Return (x, y) of the center of cell containing provided text 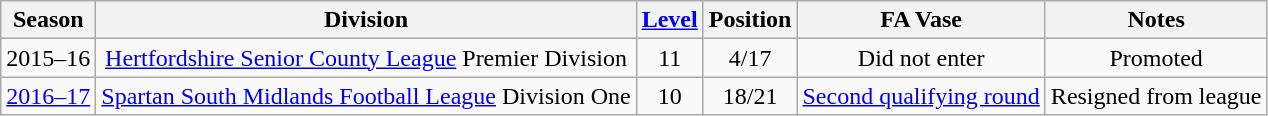
4/17 (750, 58)
2016–17 (48, 96)
Season (48, 20)
2015–16 (48, 58)
11 (670, 58)
Notes (1156, 20)
18/21 (750, 96)
FA Vase (921, 20)
Resigned from league (1156, 96)
Spartan South Midlands Football League Division One (366, 96)
Did not enter (921, 58)
Position (750, 20)
Second qualifying round (921, 96)
Hertfordshire Senior County League Premier Division (366, 58)
Level (670, 20)
10 (670, 96)
Promoted (1156, 58)
Division (366, 20)
